Identify which cell holds the provided text, then report its [x, y] central coordinate. 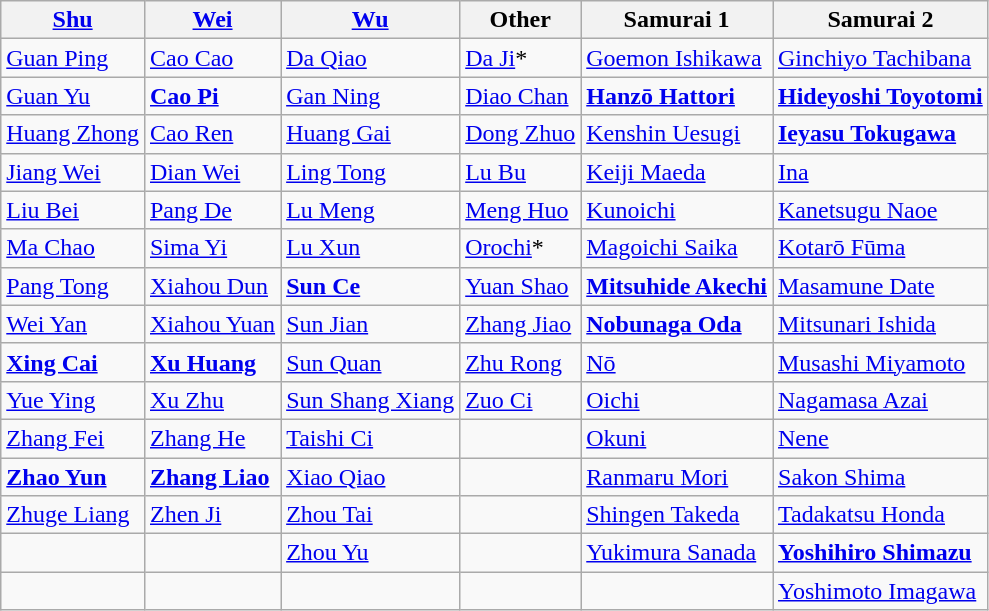
Kanetsugu Naoe [880, 210]
Mitsuhide Akechi [677, 286]
Magoichi Saika [677, 248]
Masamune Date [880, 286]
Meng Huo [520, 210]
Xu Zhu [212, 400]
Nobunaga Oda [677, 324]
Samurai 1 [677, 20]
Gan Ning [370, 96]
Lu Xun [370, 248]
Taishi Ci [370, 438]
Xing Cai [73, 362]
Zhuge Liang [73, 515]
Jiang Wei [73, 172]
Xiahou Yuan [212, 324]
Zhang Liao [212, 477]
Lu Bu [520, 172]
Ina [880, 172]
Cao Cao [212, 58]
Guan Yu [73, 96]
Shu [73, 20]
Ma Chao [73, 248]
Dian Wei [212, 172]
Okuni [677, 438]
Mitsunari Ishida [880, 324]
Nagamasa Azai [880, 400]
Ranmaru Mori [677, 477]
Cao Ren [212, 134]
Xiao Qiao [370, 477]
Zhu Rong [520, 362]
Ieyasu Tokugawa [880, 134]
Ling Tong [370, 172]
Tadakatsu Honda [880, 515]
Yue Ying [73, 400]
Pang Tong [73, 286]
Zhang He [212, 438]
Sun Quan [370, 362]
Yuan Shao [520, 286]
Zhao Yun [73, 477]
Zhang Fei [73, 438]
Zuo Ci [520, 400]
Sun Shang Xiang [370, 400]
Zhou Tai [370, 515]
Sima Yi [212, 248]
Zhen Ji [212, 515]
Orochi* [520, 248]
Huang Zhong [73, 134]
Da Ji* [520, 58]
Wei Yan [73, 324]
Sun Ce [370, 286]
Samurai 2 [880, 20]
Kenshin Uesugi [677, 134]
Keiji Maeda [677, 172]
Sakon Shima [880, 477]
Musashi Miyamoto [880, 362]
Xu Huang [212, 362]
Oichi [677, 400]
Pang De [212, 210]
Kotarō Fūma [880, 248]
Sun Jian [370, 324]
Xiahou Dun [212, 286]
Nō [677, 362]
Zhou Yu [370, 553]
Kunoichi [677, 210]
Yoshihiro Shimazu [880, 553]
Yoshimoto Imagawa [880, 591]
Zhang Jiao [520, 324]
Hideyoshi Toyotomi [880, 96]
Cao Pi [212, 96]
Ginchiyo Tachibana [880, 58]
Liu Bei [73, 210]
Da Qiao [370, 58]
Huang Gai [370, 134]
Lu Meng [370, 210]
Guan Ping [73, 58]
Other [520, 20]
Nene [880, 438]
Goemon Ishikawa [677, 58]
Dong Zhuo [520, 134]
Wu [370, 20]
Wei [212, 20]
Diao Chan [520, 96]
Yukimura Sanada [677, 553]
Shingen Takeda [677, 515]
Hanzō Hattori [677, 96]
